Return (X, Y) of the center of cell containing provided text 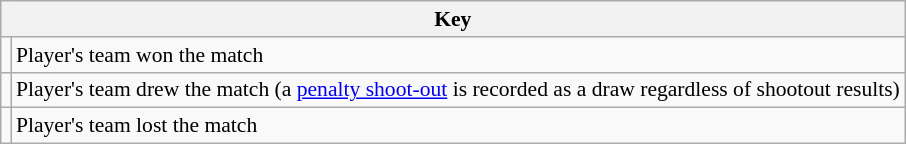
Player's team drew the match (a penalty shoot-out is recorded as a draw regardless of shootout results) (458, 90)
Player's team won the match (458, 55)
Player's team lost the match (458, 126)
Key (453, 19)
